Locate the cell with the specified text and output its [x, y] center coordinate. 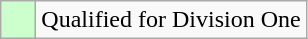
Qualified for Division One [171, 20]
